Identify which cell holds the provided text, then report its (X, Y) central coordinate. 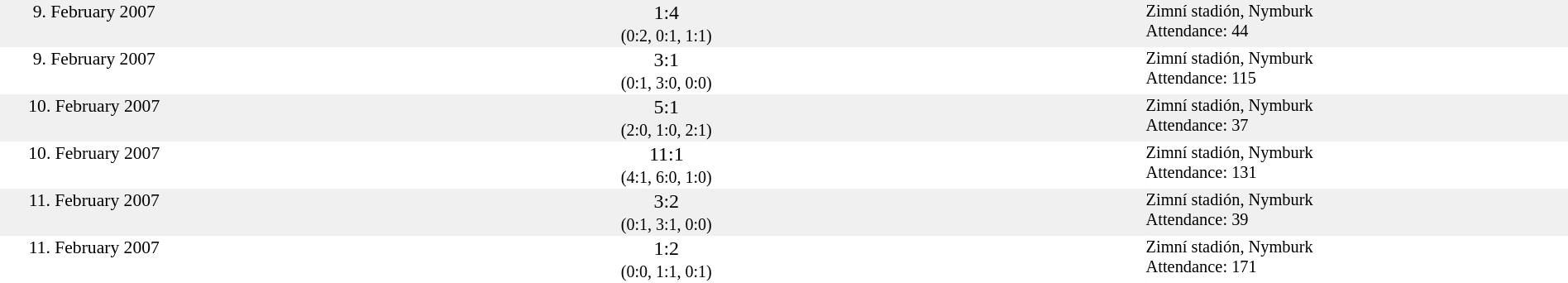
Zimní stadión, NymburkAttendance: 171 (1356, 260)
3:1(0:1, 3:0, 0:0) (667, 71)
Zimní stadión, NymburkAttendance: 115 (1356, 71)
Zimní stadión, NymburkAttendance: 37 (1356, 118)
Zimní stadión, NymburkAttendance: 131 (1356, 165)
5:1(2:0, 1:0, 2:1) (667, 118)
3:2(0:1, 3:1, 0:0) (667, 212)
11:1(4:1, 6:0, 1:0) (667, 165)
Zimní stadión, NymburkAttendance: 39 (1356, 212)
Zimní stadión, NymburkAttendance: 44 (1356, 23)
1:4(0:2, 0:1, 1:1) (667, 23)
1:2(0:0, 1:1, 0:1) (667, 260)
